Output the [x, y] coordinate of the center of the cell containing the given text.  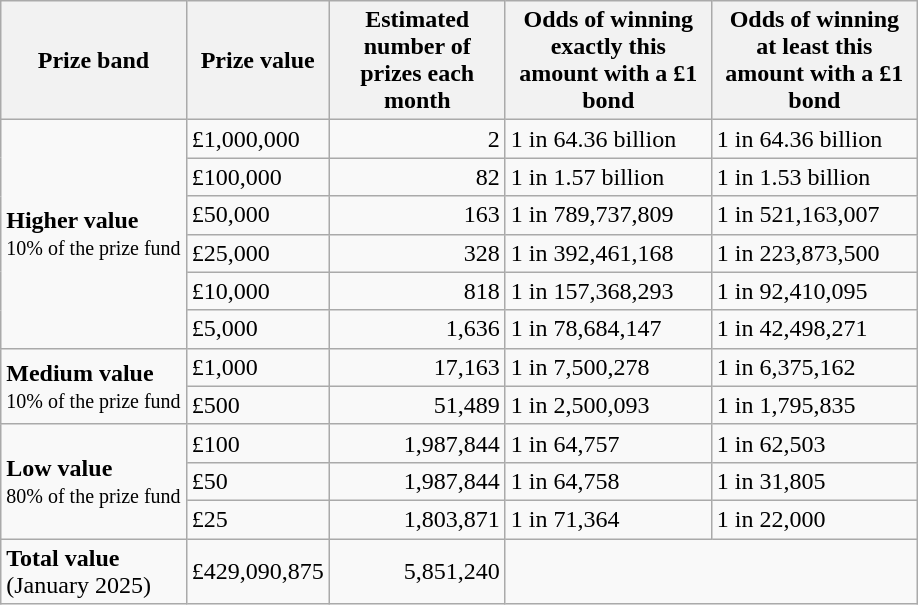
1 in 31,805 [814, 481]
£1,000 [258, 367]
1 in 42,498,271 [814, 329]
1 in 64,758 [608, 481]
17,163 [417, 367]
Medium value10% of the prize fund [94, 386]
Total value(January 2025) [94, 570]
82 [417, 177]
1 in 62,503 [814, 443]
328 [417, 253]
1 in 2,500,093 [608, 405]
£429,090,875 [258, 570]
1 in 521,163,007 [814, 215]
Prize value [258, 60]
1 in 92,410,095 [814, 291]
1 in 1.53 billion [814, 177]
2 [417, 139]
Prize band [94, 60]
£500 [258, 405]
163 [417, 215]
£1,000,000 [258, 139]
1 in 789,737,809 [608, 215]
Estimated number of prizes each month [417, 60]
818 [417, 291]
1 in 392,461,168 [608, 253]
1 in 71,364 [608, 519]
1 in 78,684,147 [608, 329]
1 in 157,368,293 [608, 291]
Higher value10% of the prize fund [94, 234]
£50,000 [258, 215]
5,851,240 [417, 570]
1 in 1,795,835 [814, 405]
Low value80% of the prize fund [94, 481]
Odds of winning exactly this amount with a £1 bond [608, 60]
1,803,871 [417, 519]
£5,000 [258, 329]
1 in 6,375,162 [814, 367]
51,489 [417, 405]
£10,000 [258, 291]
1,636 [417, 329]
1 in 22,000 [814, 519]
1 in 1.57 billion [608, 177]
Odds of winning at least this amount with a £1 bond [814, 60]
1 in 64,757 [608, 443]
£100,000 [258, 177]
1 in 223,873,500 [814, 253]
£25,000 [258, 253]
1 in 7,500,278 [608, 367]
£25 [258, 519]
£50 [258, 481]
£100 [258, 443]
